Identify which cell holds the provided text, then report its [x, y] central coordinate. 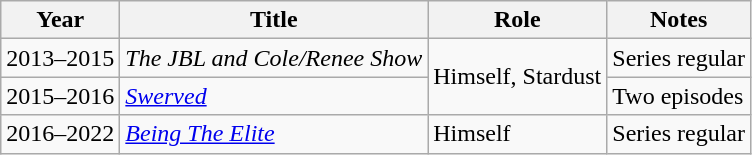
2015–2016 [60, 96]
The JBL and Cole/Renee Show [274, 58]
Two episodes [679, 96]
Himself [518, 134]
Year [60, 20]
Role [518, 20]
Title [274, 20]
2013–2015 [60, 58]
Swerved [274, 96]
Notes [679, 20]
Being The Elite [274, 134]
Himself, Stardust [518, 77]
2016–2022 [60, 134]
